Scan for the cell matching the given text and deliver its [X, Y] coordinate at center. 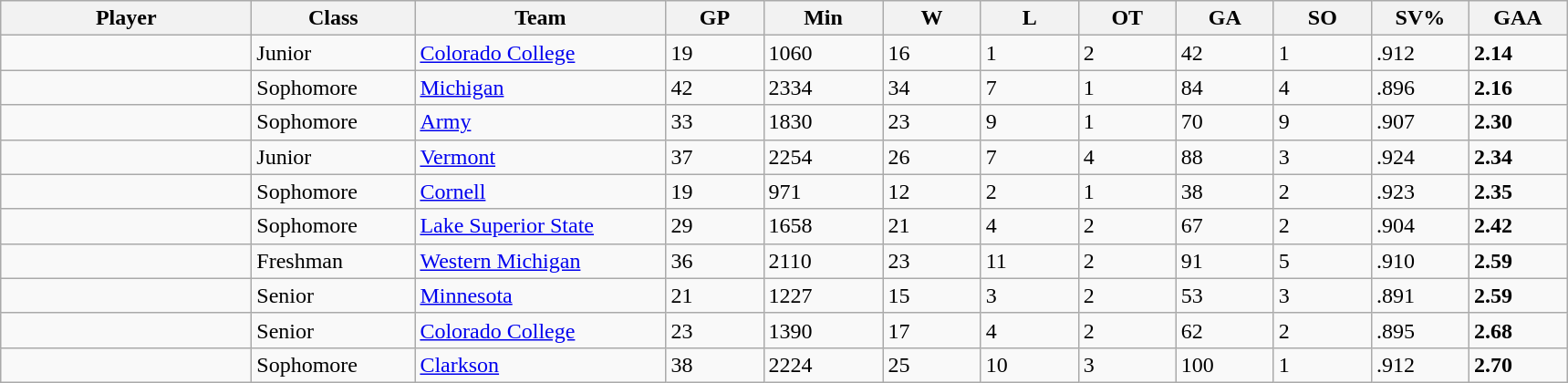
Lake Superior State [540, 226]
GAA [1518, 18]
25 [932, 365]
Western Michigan [540, 261]
67 [1224, 226]
11 [1029, 261]
2.16 [1518, 88]
.907 [1419, 122]
1390 [823, 330]
2.34 [1518, 157]
36 [715, 261]
84 [1224, 88]
971 [823, 191]
Team [540, 18]
2334 [823, 88]
SO [1323, 18]
.891 [1419, 295]
91 [1224, 261]
34 [932, 88]
2.42 [1518, 226]
26 [932, 157]
Clarkson [540, 365]
15 [932, 295]
Army [540, 122]
37 [715, 157]
Cornell [540, 191]
SV% [1419, 18]
L [1029, 18]
.923 [1419, 191]
2.70 [1518, 365]
2.68 [1518, 330]
17 [932, 330]
Freshman [334, 261]
Min [823, 18]
.896 [1419, 88]
33 [715, 122]
2.30 [1518, 122]
.904 [1419, 226]
Class [334, 18]
2.14 [1518, 53]
GA [1224, 18]
5 [1323, 261]
2110 [823, 261]
GP [715, 18]
88 [1224, 157]
OT [1127, 18]
53 [1224, 295]
29 [715, 226]
W [932, 18]
2.35 [1518, 191]
2254 [823, 157]
.910 [1419, 261]
12 [932, 191]
.924 [1419, 157]
10 [1029, 365]
1830 [823, 122]
1227 [823, 295]
100 [1224, 365]
16 [932, 53]
Minnesota [540, 295]
70 [1224, 122]
2224 [823, 365]
Player [126, 18]
62 [1224, 330]
Vermont [540, 157]
.895 [1419, 330]
1658 [823, 226]
Michigan [540, 88]
1060 [823, 53]
